For the text-containing cell, return its midpoint in [X, Y] coordinate format. 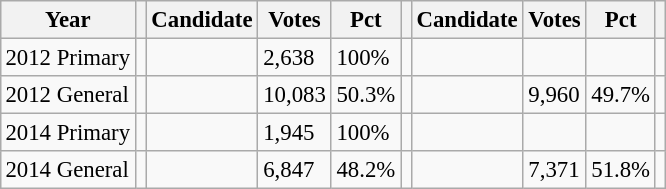
48.2% [366, 170]
Year [68, 20]
2014 General [68, 170]
49.7% [620, 95]
6,847 [294, 170]
2012 Primary [68, 57]
10,083 [294, 95]
51.8% [620, 170]
9,960 [554, 95]
2012 General [68, 95]
50.3% [366, 95]
1,945 [294, 133]
7,371 [554, 170]
2014 Primary [68, 133]
2,638 [294, 57]
